From the cell containing the given text, extract its center point as (X, Y) coordinate. 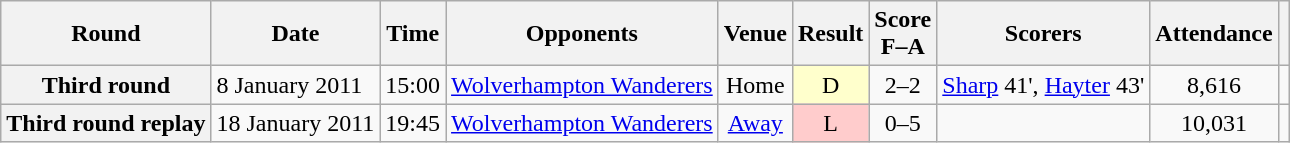
Result (830, 34)
Time (413, 34)
Third round replay (106, 123)
Scorers (1044, 34)
L (830, 123)
Third round (106, 85)
8,616 (1214, 85)
Opponents (582, 34)
0–5 (903, 123)
Date (296, 34)
Attendance (1214, 34)
10,031 (1214, 123)
D (830, 85)
Venue (755, 34)
18 January 2011 (296, 123)
19:45 (413, 123)
Sharp 41', Hayter 43' (1044, 85)
Home (755, 85)
Round (106, 34)
8 January 2011 (296, 85)
ScoreF–A (903, 34)
15:00 (413, 85)
Away (755, 123)
2–2 (903, 85)
